Return the [x, y] coordinate for the center point of the cell that contains the specified text.  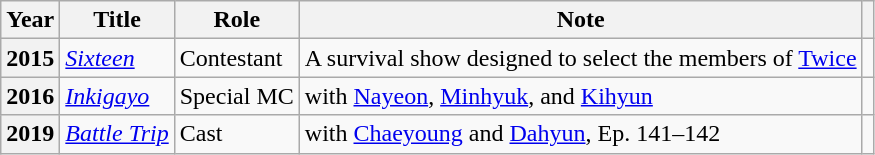
2015 [30, 58]
Title [117, 20]
A survival show designed to select the members of Twice [580, 58]
2019 [30, 134]
Inkigayo [117, 96]
2016 [30, 96]
with Chaeyoung and Dahyun, Ep. 141–142 [580, 134]
Special MC [236, 96]
Contestant [236, 58]
Battle Trip [117, 134]
Sixteen [117, 58]
Year [30, 20]
Cast [236, 134]
with Nayeon, Minhyuk, and Kihyun [580, 96]
Note [580, 20]
Role [236, 20]
